Detect which cell encompasses the target text, then output its [x, y] center coordinate. 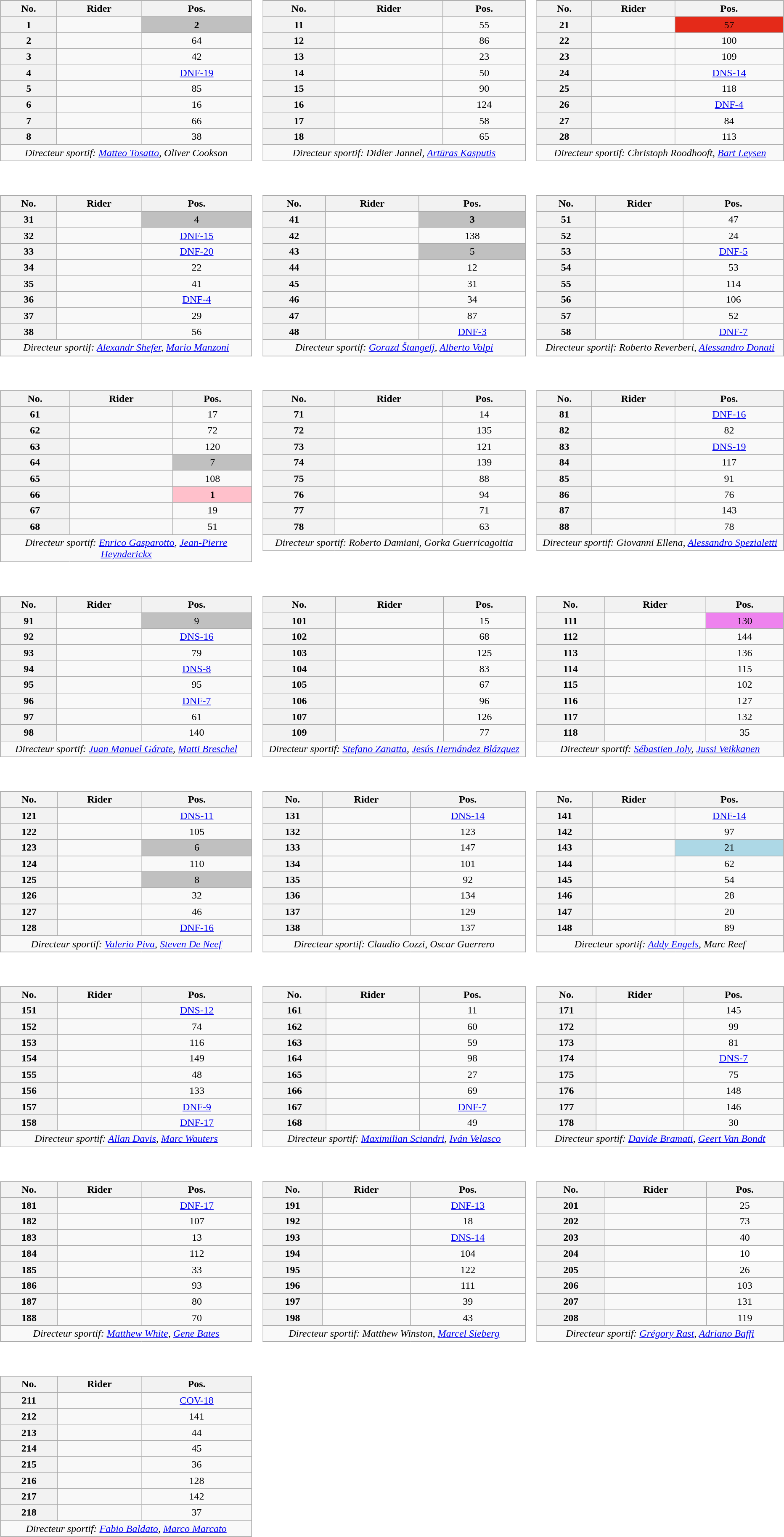
198 [293, 1318]
158 [29, 1122]
No. Rider Pos. 131 DNS-14 132 123 133 147 134 101 135 92 136 134 137 129 138 137 Directeur sportif: Claudio Cozzi, Oscar Guerrero [398, 866]
152 [29, 1026]
Directeur sportif: Stefano Zanatta, Jesús Hernández Blázquez [394, 749]
Directeur sportif: Roberto Reverberi, Alessandro Donati [660, 348]
196 [293, 1285]
119 [744, 1318]
Directeur sportif: Grégory Rast, Adriano Baffi [660, 1334]
Directeur sportif: Alexandr Shefer, Mario Manzoni [126, 348]
193 [293, 1237]
DNS-19 [729, 447]
204 [571, 1253]
154 [29, 1058]
99 [734, 1026]
218 [29, 1513]
192 [293, 1221]
140 [197, 733]
79 [197, 653]
Directeur sportif: Sébastien Joly, Jussi Veikkanen [660, 749]
69 [472, 1090]
DNF-14 [729, 816]
Directeur sportif: Gorazd Štangelj, Alberto Volpi [394, 348]
DNF-13 [468, 1205]
9 [197, 621]
191 [293, 1205]
49 [472, 1122]
DNF-20 [197, 252]
215 [29, 1464]
DNS-12 [197, 1010]
188 [29, 1318]
186 [29, 1285]
161 [294, 1010]
207 [571, 1301]
Directeur sportif: Allan Davis, Marc Wauters [126, 1138]
163 [294, 1042]
29 [197, 316]
208 [571, 1318]
183 [29, 1237]
164 [294, 1058]
139 [484, 463]
DNS-8 [197, 669]
Directeur sportif: Davide Bramati, Geert Van Bondt [660, 1138]
157 [29, 1106]
182 [29, 1221]
No. Rider Pos. 161 11 162 60 163 59 164 98 165 27 166 69 167 DNF-7 168 49 Directeur sportif: Maximilian Sciandri, Iván Velasco [398, 1061]
129 [468, 912]
194 [293, 1253]
216 [29, 1480]
155 [29, 1074]
168 [294, 1122]
167 [294, 1106]
Directeur sportif: Matthew White, Gene Bates [126, 1334]
DNF-15 [197, 235]
89 [729, 928]
Directeur sportif: Roberto Damiani, Gorka Guerricagoitia [394, 542]
10 [744, 1253]
70 [197, 1318]
156 [29, 1090]
40 [744, 1237]
153 [29, 1042]
Directeur sportif: Matthew Winston, Marcel Sieberg [394, 1334]
166 [294, 1090]
214 [29, 1448]
206 [571, 1285]
Directeur sportif: Matteo Tosatto, Oliver Cookson [126, 153]
Directeur sportif: Enrico Gasparotto, Jean-Pierre Heynderickx [126, 548]
151 [29, 1010]
No. Rider Pos. 101 15 102 68 103 125 104 83 105 67 106 96 107 126 109 77 Directeur sportif: Stefano Zanatta, Jesús Hernández Blázquez [398, 671]
130 [744, 621]
Directeur sportif: Fabio Baldato, Marco Marcato [126, 1529]
COV-18 [197, 1400]
217 [29, 1497]
19 [212, 511]
Directeur sportif: Valerio Piva, Steven De Neef [126, 944]
Directeur sportif: Addy Engels, Marc Reef [660, 944]
Directeur sportif: Maximilian Sciandri, Iván Velasco [394, 1138]
DNF-9 [197, 1106]
110 [197, 864]
205 [571, 1269]
No. Rider Pos. 191 DNF-13 192 18 193 DNS-14 194 104 195 122 196 111 197 39 198 43 Directeur sportif: Matthew Winston, Marcel Sieberg [398, 1256]
60 [472, 1026]
90 [484, 89]
174 [566, 1058]
202 [571, 1221]
30 [734, 1122]
201 [571, 1205]
178 [566, 1122]
181 [29, 1205]
Directeur sportif: Claudio Cozzi, Oscar Guerrero [394, 944]
Directeur sportif: Christoph Roodhooft, Bart Leysen [660, 153]
DNS-11 [197, 816]
195 [293, 1269]
DNS-16 [197, 637]
Directeur sportif: Didier Jannel, Artūras Kasputis [394, 153]
213 [29, 1432]
177 [566, 1106]
203 [571, 1237]
DNF-5 [734, 252]
120 [212, 447]
184 [29, 1253]
100 [729, 40]
165 [294, 1074]
Directeur sportif: Giovanni Ellena, Alessandro Spezialetti [660, 542]
212 [29, 1416]
187 [29, 1301]
59 [472, 1042]
39 [468, 1301]
No. Rider Pos. 71 14 72 135 73 121 74 139 75 88 76 94 77 71 78 63 Directeur sportif: Roberto Damiani, Gorka Guerricagoitia [398, 471]
DNS-7 [734, 1058]
149 [197, 1058]
162 [294, 1026]
171 [566, 1010]
173 [566, 1042]
DNF-3 [472, 332]
175 [566, 1074]
No. Rider Pos. 41 3 42 138 43 5 44 12 45 31 46 34 47 87 48 DNF-3 Directeur sportif: Gorazd Štangelj, Alberto Volpi [398, 270]
108 [212, 479]
Directeur sportif: Juan Manuel Gárate, Matti Breschel [126, 749]
50 [484, 73]
20 [729, 912]
80 [197, 1301]
172 [566, 1026]
197 [293, 1301]
DNF-19 [197, 73]
211 [29, 1400]
176 [566, 1090]
185 [29, 1269]
